Pinpoint the cell where the given text exists, returning its (x, y) midpoint coordinate. 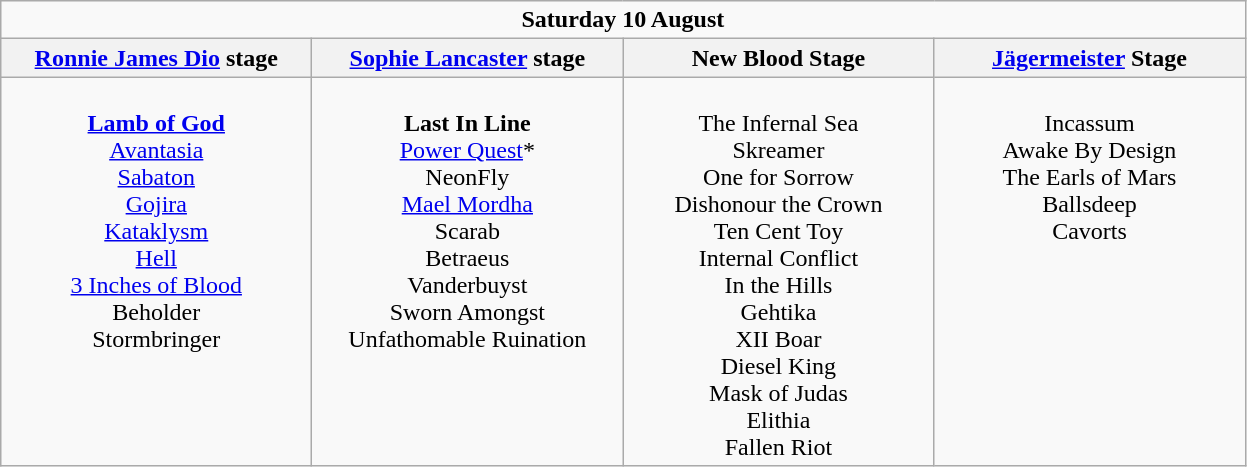
New Blood Stage (778, 58)
Sophie Lancaster stage (468, 58)
Incassum Awake By Design The Earls of Mars Ballsdeep Cavorts (1090, 272)
Last In Line Power Quest* NeonFly Mael Mordha Scarab Betraeus Vanderbuyst Sworn Amongst Unfathomable Ruination (468, 272)
Ronnie James Dio stage (156, 58)
Jägermeister Stage (1090, 58)
Lamb of God Avantasia Sabaton Gojira Kataklysm Hell 3 Inches of Blood Beholder Stormbringer (156, 272)
Saturday 10 August (623, 20)
